Scan for the cell matching the given text and deliver its (X, Y) coordinate at center. 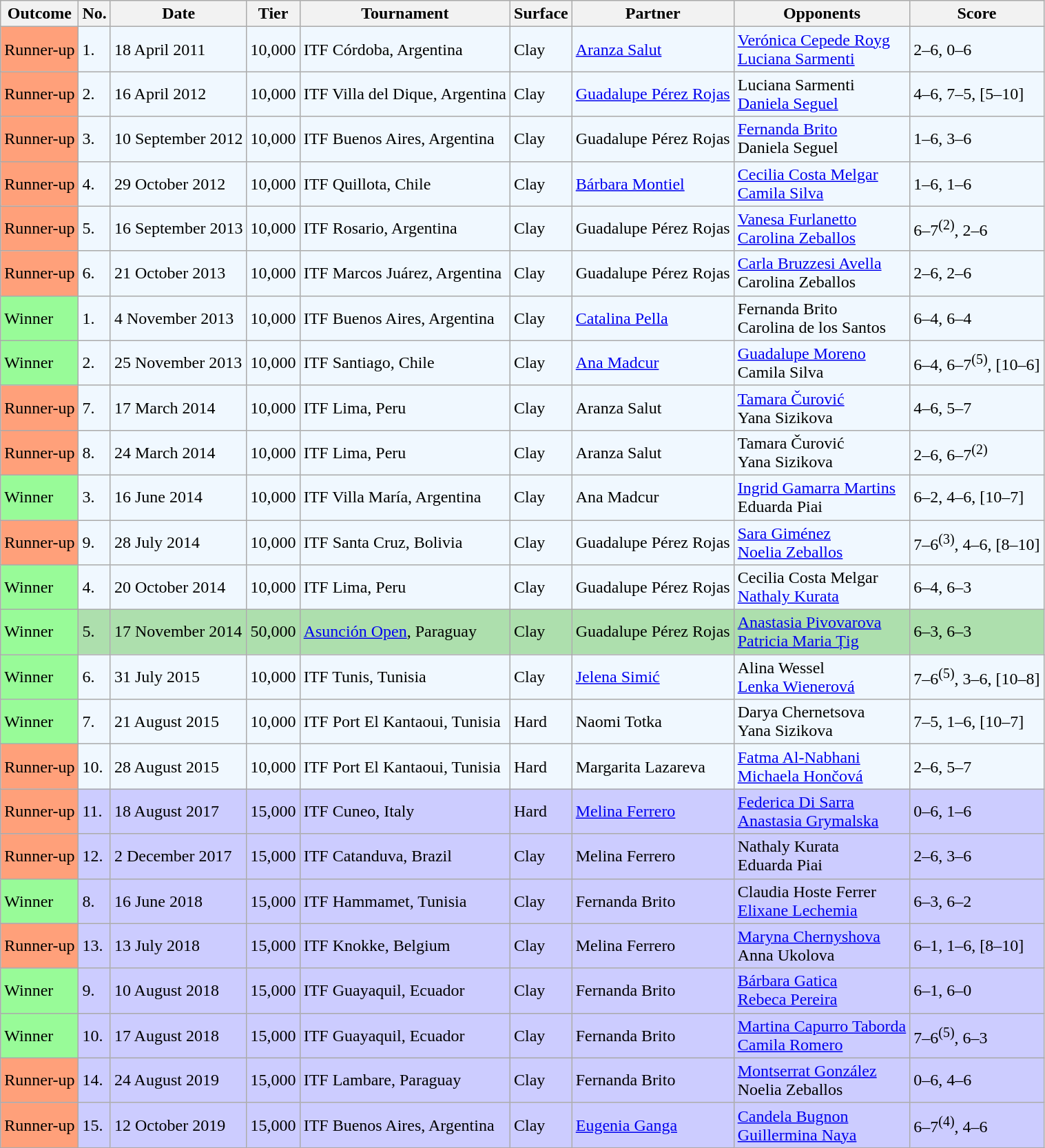
10 August 2018 (178, 991)
50,000 (273, 633)
Jelena Simić (653, 677)
4–6, 5–7 (977, 408)
6–2, 4–6, [10–7] (977, 498)
28 August 2015 (178, 766)
Nathaly Kurata Eduarda Piai (822, 856)
14. (94, 1080)
16 June 2018 (178, 901)
6–7(2), 2–6 (977, 229)
16 April 2012 (178, 94)
7–5, 1–6, [10–7] (977, 722)
ITF Santa Cruz, Bolivia (405, 542)
2–6, 6–7(2) (977, 452)
Luciana Sarmenti Daniela Seguel (822, 94)
Cecilia Costa Melgar Nathaly Kurata (822, 587)
ITF Marcos Juárez, Argentina (405, 273)
28 July 2014 (178, 542)
Fatma Al-Nabhani Michaela Hončová (822, 766)
Darya Chernetsova Yana Sizikova (822, 722)
24 March 2014 (178, 452)
0–6, 4–6 (977, 1080)
20 October 2014 (178, 587)
Naomi Totka (653, 722)
ITF Hammamet, Tunisia (405, 901)
Opponents (822, 14)
1–6, 3–6 (977, 139)
2–6, 3–6 (977, 856)
6–3, 6–2 (977, 901)
2–6, 0–6 (977, 50)
Margarita Lazareva (653, 766)
Bárbara Gatica Rebeca Pereira (822, 991)
Catalina Pella (653, 318)
ITF Santiago, Chile (405, 362)
6–1, 6–0 (977, 991)
1–6, 1–6 (977, 183)
7–6(5), 3–6, [10–8] (977, 677)
Surface (541, 14)
4–6, 7–5, [5–10] (977, 94)
13. (94, 945)
21 August 2015 (178, 722)
Sara Giménez Noelia Zeballos (822, 542)
6–1, 1–6, [8–10] (977, 945)
Verónica Cepede Royg Luciana Sarmenti (822, 50)
6–3, 6–3 (977, 633)
ITF Cuneo, Italy (405, 812)
12. (94, 856)
Federica Di Sarra Anastasia Grymalska (822, 812)
Carla Bruzzesi Avella Carolina Zeballos (822, 273)
Candela Bugnon Guillermina Naya (822, 1125)
Anastasia Pivovarova Patricia Maria Țig (822, 633)
17 August 2018 (178, 1035)
ITF Tunis, Tunisia (405, 677)
Ingrid Gamarra Martins Eduarda Piai (822, 498)
2–6, 5–7 (977, 766)
12 October 2019 (178, 1125)
Alina Wessel Lenka Wienerová (822, 677)
6–7(4), 4–6 (977, 1125)
24 August 2019 (178, 1080)
31 July 2015 (178, 677)
Bárbara Montiel (653, 183)
Score (977, 14)
18 April 2011 (178, 50)
17 March 2014 (178, 408)
4 November 2013 (178, 318)
7–6(5), 6–3 (977, 1035)
ITF Knokke, Belgium (405, 945)
Martina Capurro Taborda Camila Romero (822, 1035)
18 August 2017 (178, 812)
0–6, 1–6 (977, 812)
Partner (653, 14)
Guadalupe Moreno Camila Silva (822, 362)
Montserrat González Noelia Zeballos (822, 1080)
21 October 2013 (178, 273)
2 December 2017 (178, 856)
Claudia Hoste Ferrer Elixane Lechemia (822, 901)
17 November 2014 (178, 633)
16 September 2013 (178, 229)
6–4, 6–7(5), [10–6] (977, 362)
ITF Villa María, Argentina (405, 498)
Tournament (405, 14)
ITF Lambare, Paraguay (405, 1080)
10 September 2012 (178, 139)
2–6, 2–6 (977, 273)
25 November 2013 (178, 362)
ITF Córdoba, Argentina (405, 50)
Outcome (40, 14)
13 July 2018 (178, 945)
7–6(3), 4–6, [8–10] (977, 542)
ITF Catanduva, Brazil (405, 856)
Maryna Chernyshova Anna Ukolova (822, 945)
Cecilia Costa Melgar Camila Silva (822, 183)
Asunción Open, Paraguay (405, 633)
ITF Quillota, Chile (405, 183)
15. (94, 1125)
Eugenia Ganga (653, 1125)
ITF Villa del Dique, Argentina (405, 94)
29 October 2012 (178, 183)
11. (94, 812)
16 June 2014 (178, 498)
Date (178, 14)
Vanesa Furlanetto Carolina Zeballos (822, 229)
6–4, 6–4 (977, 318)
Tier (273, 14)
No. (94, 14)
ITF Rosario, Argentina (405, 229)
Fernanda Brito Daniela Seguel (822, 139)
6–4, 6–3 (977, 587)
Fernanda Brito Carolina de los Santos (822, 318)
